Detect which cell encompasses the target text, then output its [X, Y] center coordinate. 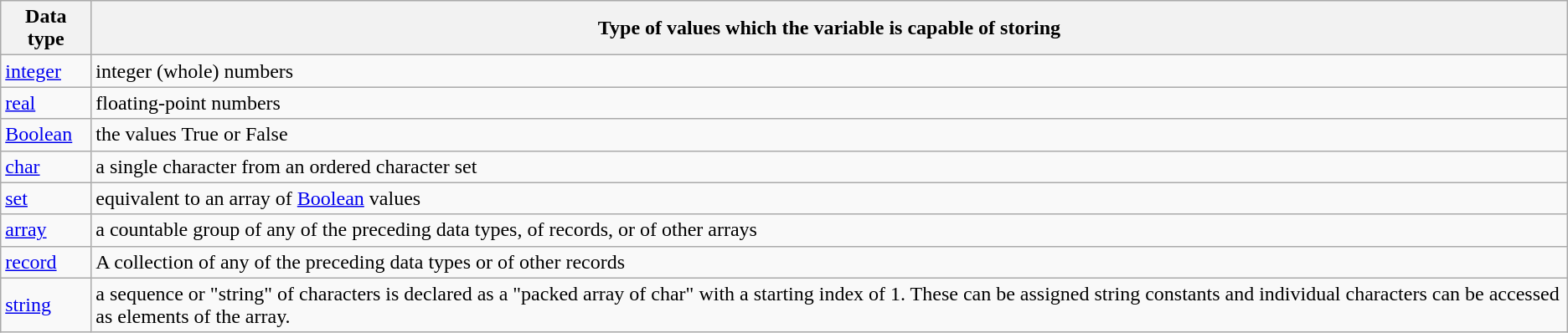
record [46, 262]
integer [46, 71]
set [46, 198]
Type of values which the variable is capable of storing [829, 28]
floating-point numbers [829, 103]
a single character from an ordered character set [829, 166]
equivalent to an array of Boolean values [829, 198]
char [46, 166]
a countable group of any of the preceding data types, of records, or of other arrays [829, 230]
array [46, 230]
real [46, 103]
integer (whole) numbers [829, 71]
the values True or False [829, 135]
Boolean [46, 135]
A collection of any of the preceding data types or of other records [829, 262]
Data type [46, 28]
string [46, 305]
